Return the (x, y) coordinate for the center point of the cell that contains the specified text.  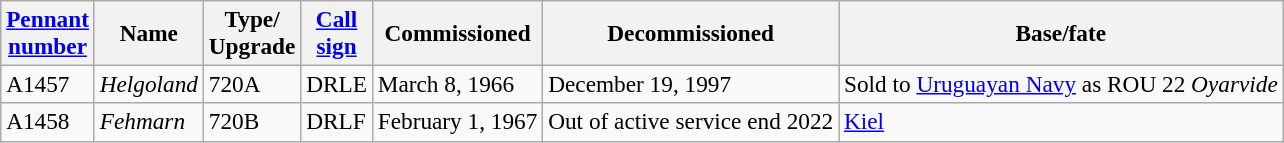
Decommissioned (691, 32)
720A (252, 84)
February 1, 1967 (457, 122)
A1457 (48, 84)
Out of active service end 2022 (691, 122)
Kiel (1062, 122)
Helgoland (148, 84)
Callsign (337, 32)
A1458 (48, 122)
Pennantnumber (48, 32)
Name (148, 32)
DRLF (337, 122)
Sold to Uruguayan Navy as ROU 22 Oyarvide (1062, 84)
Fehmarn (148, 122)
March 8, 1966 (457, 84)
720B (252, 122)
DRLE (337, 84)
December 19, 1997 (691, 84)
Base/fate (1062, 32)
Type/Upgrade (252, 32)
Commissioned (457, 32)
